Capture the cell that displays the provided text and extract its [X, Y] central coordinate. 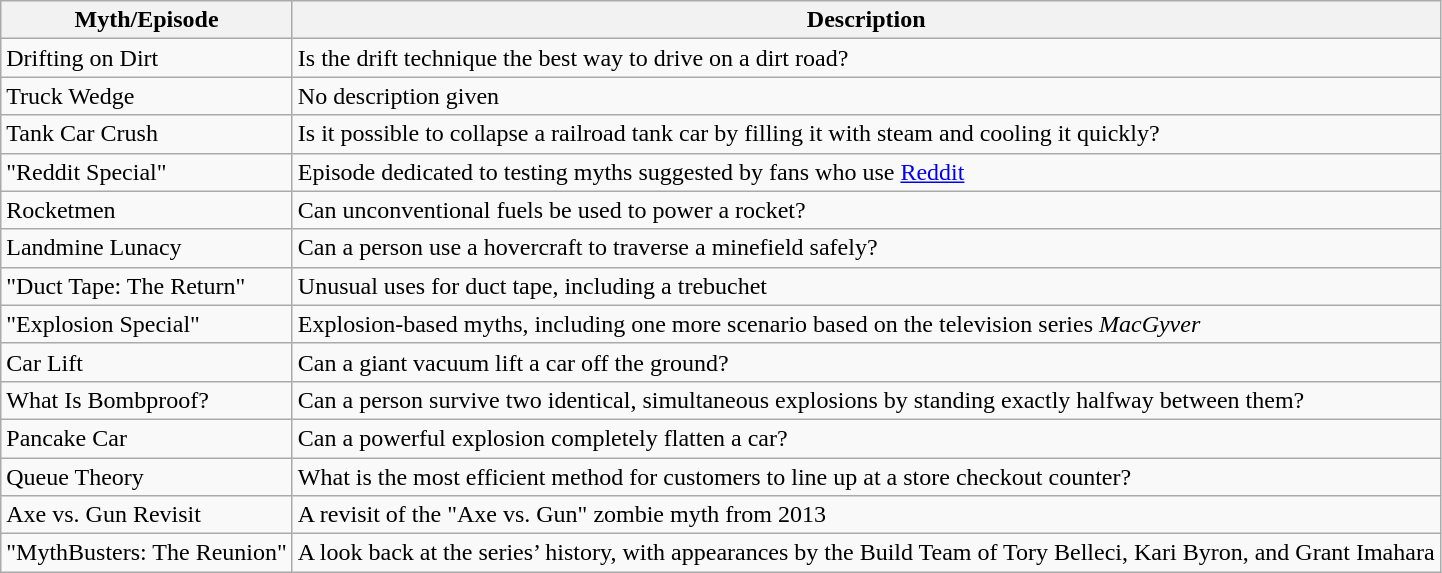
Can a person survive two identical, simultaneous explosions by standing exactly halfway between them? [866, 400]
Rocketmen [147, 210]
Unusual uses for duct tape, including a trebuchet [866, 286]
"Explosion Special" [147, 324]
What Is Bombproof? [147, 400]
A look back at the series’ history, with appearances by the Build Team of Tory Belleci, Kari Byron, and Grant Imahara [866, 553]
Episode dedicated to testing myths suggested by fans who use Reddit [866, 172]
Truck Wedge [147, 96]
Is it possible to collapse a railroad tank car by filling it with steam and cooling it quickly? [866, 134]
Car Lift [147, 362]
Can a powerful explosion completely flatten a car? [866, 438]
Drifting on Dirt [147, 58]
Pancake Car [147, 438]
Explosion-based myths, including one more scenario based on the television series MacGyver [866, 324]
Axe vs. Gun Revisit [147, 515]
Can unconventional fuels be used to power a rocket? [866, 210]
Landmine Lunacy [147, 248]
Myth/Episode [147, 20]
"MythBusters: The Reunion" [147, 553]
Can a giant vacuum lift a car off the ground? [866, 362]
Is the drift technique the best way to drive on a dirt road? [866, 58]
Tank Car Crush [147, 134]
Description [866, 20]
No description given [866, 96]
"Reddit Special" [147, 172]
What is the most efficient method for customers to line up at a store checkout counter? [866, 477]
Queue Theory [147, 477]
"Duct Tape: The Return" [147, 286]
A revisit of the "Axe vs. Gun" zombie myth from 2013 [866, 515]
Can a person use a hovercraft to traverse a minefield safely? [866, 248]
